Provide the (x, y) coordinate of the cell's center where the given text is located.  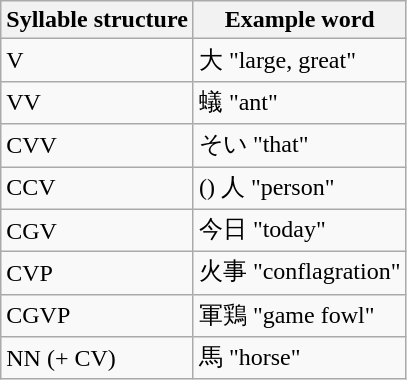
VV (98, 102)
CVV (98, 146)
() 人 "person" (300, 188)
軍鶏 "game fowl" (300, 316)
CGV (98, 230)
NN (+ CV) (98, 358)
CVP (98, 274)
馬 "horse" (300, 358)
大 "large, great" (300, 60)
Syllable structure (98, 20)
火事 "conflagration" (300, 274)
蟻 "ant" (300, 102)
そい "that" (300, 146)
V (98, 60)
CGVP (98, 316)
Example word (300, 20)
今日 "today" (300, 230)
CCV (98, 188)
